Find where the given text appears and provide that cell's center as [x, y] coordinate. 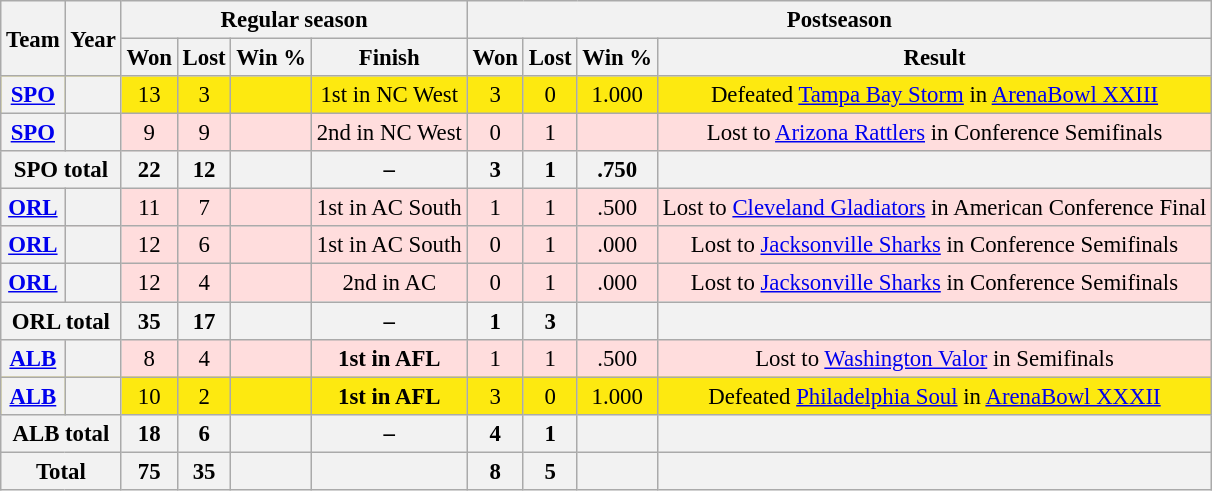
Lost to Cleveland Gladiators in American Conference Final [934, 208]
Lost to Arizona Rattlers in Conference Semifinals [934, 133]
2nd in NC West [389, 133]
11 [149, 208]
Regular season [294, 20]
7 [204, 208]
5 [550, 471]
13 [149, 95]
18 [149, 433]
Lost to Washington Valor in Semifinals [934, 358]
17 [204, 321]
1st in NC West [389, 95]
SPO total [61, 170]
ALB total [61, 433]
ORL total [61, 321]
75 [149, 471]
Year [93, 38]
Finish [389, 58]
10 [149, 396]
Total [61, 471]
Result [934, 58]
Defeated Philadelphia Soul in ArenaBowl XXXII [934, 396]
22 [149, 170]
2nd in AC [389, 283]
Team [33, 38]
Postseason [839, 20]
.750 [617, 170]
2 [204, 396]
Defeated Tampa Bay Storm in ArenaBowl XXIII [934, 95]
